Locate the cell with the specified text and output its (X, Y) center coordinate. 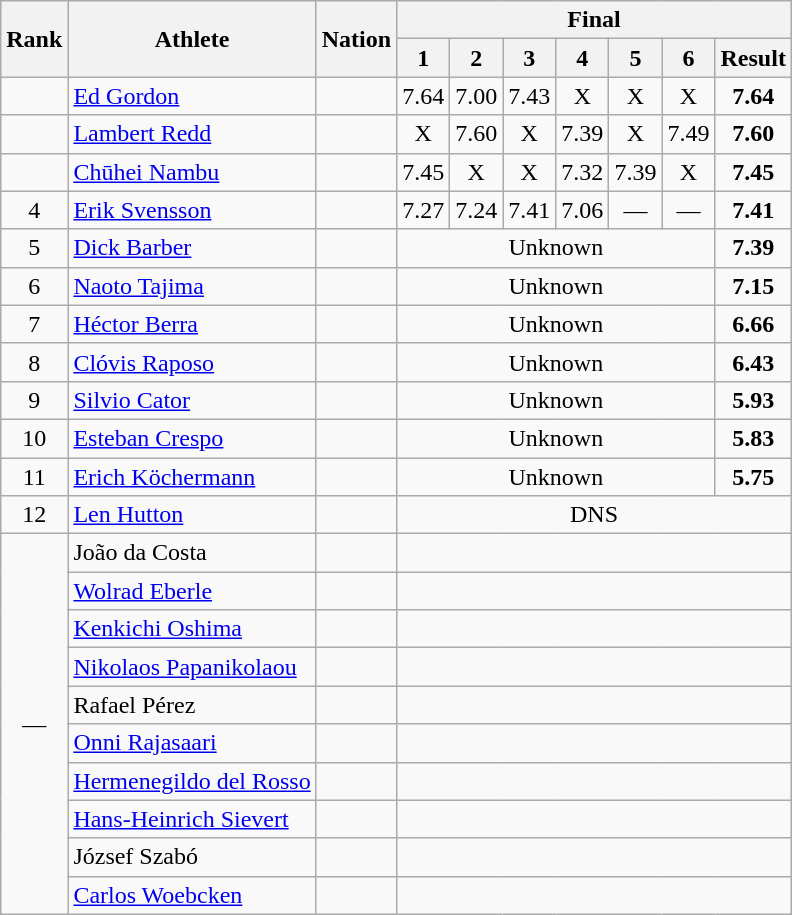
10 (34, 438)
12 (34, 515)
Erich Köchermann (192, 477)
2 (476, 58)
1 (424, 58)
7.49 (688, 134)
8 (34, 362)
Ed Gordon (192, 96)
Hermenegildo del Rosso (192, 781)
Dick Barber (192, 248)
Len Hutton (192, 515)
Hans-Heinrich Sievert (192, 819)
Nikolaos Papanikolaou (192, 667)
7 (34, 324)
Esteban Crespo (192, 438)
Silvio Cator (192, 400)
6.66 (753, 324)
Rank (34, 39)
Kenkichi Oshima (192, 629)
Carlos Woebcken (192, 895)
7.27 (424, 210)
7.00 (476, 96)
3 (530, 58)
11 (34, 477)
Clóvis Raposo (192, 362)
7.15 (753, 286)
5.93 (753, 400)
József Szabó (192, 857)
João da Costa (192, 553)
Result (753, 58)
7.43 (530, 96)
Rafael Pérez (192, 705)
Onni Rajasaari (192, 743)
Lambert Redd (192, 134)
5.83 (753, 438)
5.75 (753, 477)
6.43 (753, 362)
Athlete (192, 39)
Erik Svensson (192, 210)
9 (34, 400)
Final (594, 20)
Naoto Tajima (192, 286)
7.24 (476, 210)
Wolrad Eberle (192, 591)
Héctor Berra (192, 324)
7.06 (582, 210)
Chūhei Nambu (192, 172)
7.32 (582, 172)
DNS (594, 515)
Nation (356, 39)
